For the text-containing cell, return its midpoint in (X, Y) coordinate format. 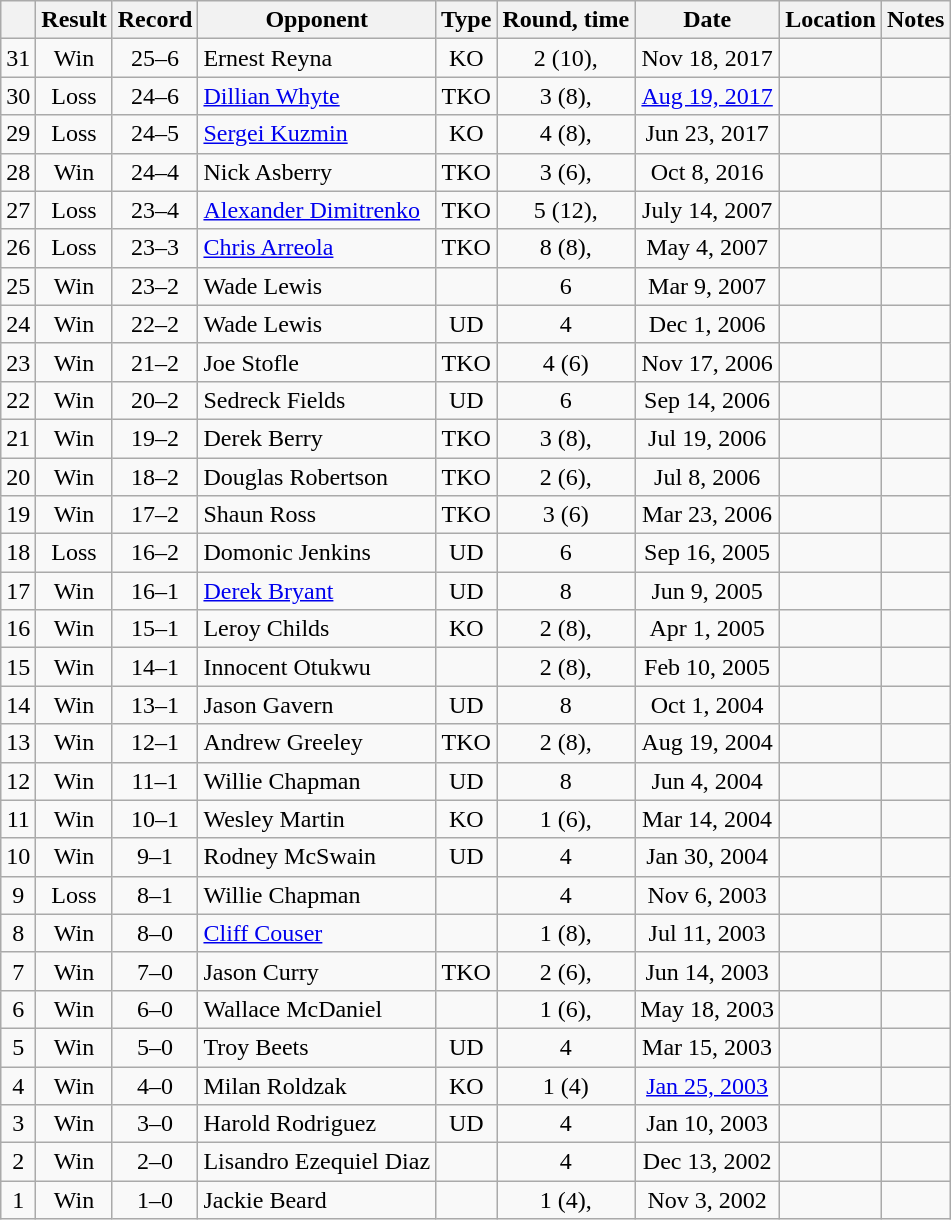
Jun 4, 2004 (708, 781)
7–0 (155, 971)
Aug 19, 2004 (708, 743)
Harold Rodriguez (317, 1124)
Jul 8, 2006 (708, 477)
20 (18, 477)
1 (4), (566, 1200)
Location (831, 20)
2–0 (155, 1162)
Ernest Reyna (317, 58)
Dec 1, 2006 (708, 324)
Record (155, 20)
May 18, 2003 (708, 1009)
24–6 (155, 96)
Notes (915, 20)
1 (8), (566, 933)
28 (18, 172)
Shaun Ross (317, 515)
Derek Bryant (317, 591)
Wallace McDaniel (317, 1009)
Jun 14, 2003 (708, 971)
8–1 (155, 895)
Domonic Jenkins (317, 553)
May 4, 2007 (708, 248)
11 (18, 819)
Nov 3, 2002 (708, 1200)
2 (10), (566, 58)
Milan Roldzak (317, 1085)
Nov 17, 2006 (708, 362)
Nick Asberry (317, 172)
Sedreck Fields (317, 400)
Wesley Martin (317, 819)
5–0 (155, 1047)
Opponent (317, 20)
24–5 (155, 134)
16–2 (155, 553)
5 (12), (566, 210)
4 (6) (566, 362)
Jason Curry (317, 971)
7 (18, 971)
10 (18, 857)
26 (18, 248)
11–1 (155, 781)
Jul 11, 2003 (708, 933)
Oct 1, 2004 (708, 705)
22 (18, 400)
12–1 (155, 743)
17–2 (155, 515)
Troy Beets (317, 1047)
Date (708, 20)
3 (6), (566, 172)
31 (18, 58)
Jan 25, 2003 (708, 1085)
6–0 (155, 1009)
Rodney McSwain (317, 857)
Jason Gavern (317, 705)
Jun 9, 2005 (708, 591)
Jun 23, 2017 (708, 134)
19 (18, 515)
2 (18, 1162)
29 (18, 134)
Aug 19, 2017 (708, 96)
8–0 (155, 933)
Dec 13, 2002 (708, 1162)
1–0 (155, 1200)
Douglas Robertson (317, 477)
15–1 (155, 629)
Nov 18, 2017 (708, 58)
Nov 6, 2003 (708, 895)
1 (18, 1200)
8 (8), (566, 248)
Jan 10, 2003 (708, 1124)
Result (74, 20)
24–4 (155, 172)
20–2 (155, 400)
4 (8), (566, 134)
Jul 19, 2006 (708, 438)
10–1 (155, 819)
9–1 (155, 857)
18 (18, 553)
13–1 (155, 705)
27 (18, 210)
13 (18, 743)
Sep 14, 2006 (708, 400)
16–1 (155, 591)
14 (18, 705)
18–2 (155, 477)
Andrew Greeley (317, 743)
Leroy Childs (317, 629)
Dillian Whyte (317, 96)
Cliff Couser (317, 933)
Derek Berry (317, 438)
23 (18, 362)
9 (18, 895)
Oct 8, 2016 (708, 172)
Jan 30, 2004 (708, 857)
25–6 (155, 58)
24 (18, 324)
Alexander Dimitrenko (317, 210)
July 14, 2007 (708, 210)
Mar 23, 2006 (708, 515)
1 (4) (566, 1085)
Lisandro Ezequiel Diaz (317, 1162)
Mar 15, 2003 (708, 1047)
Jackie Beard (317, 1200)
3 (6) (566, 515)
21 (18, 438)
Mar 14, 2004 (708, 819)
22–2 (155, 324)
14–1 (155, 667)
Round, time (566, 20)
17 (18, 591)
Apr 1, 2005 (708, 629)
Sep 16, 2005 (708, 553)
12 (18, 781)
23–4 (155, 210)
Sergei Kuzmin (317, 134)
15 (18, 667)
Innocent Otukwu (317, 667)
23–3 (155, 248)
16 (18, 629)
Mar 9, 2007 (708, 286)
19–2 (155, 438)
21–2 (155, 362)
4–0 (155, 1085)
Joe Stofle (317, 362)
3–0 (155, 1124)
23–2 (155, 286)
30 (18, 96)
5 (18, 1047)
Type (466, 20)
3 (18, 1124)
Chris Arreola (317, 248)
Feb 10, 2005 (708, 667)
25 (18, 286)
